Find where the given text appears and provide that cell's center as [X, Y] coordinate. 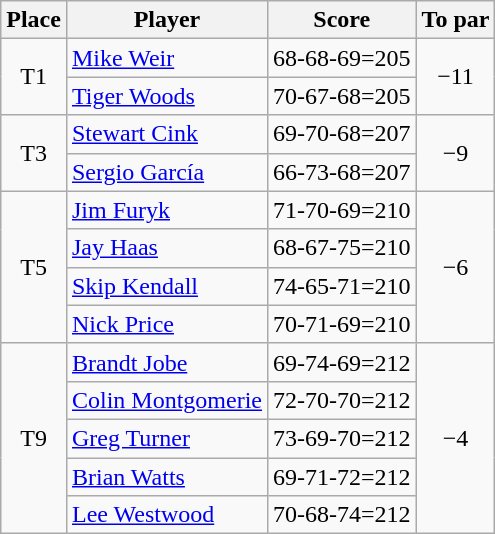
Place [34, 20]
69-70-68=207 [342, 134]
Score [342, 20]
Jay Haas [166, 248]
Lee Westwood [166, 515]
69-74-69=212 [342, 362]
Jim Furyk [166, 210]
To par [456, 20]
Brandt Jobe [166, 362]
73-69-70=212 [342, 438]
70-71-69=210 [342, 324]
68-68-69=205 [342, 58]
T1 [34, 77]
T9 [34, 438]
Brian Watts [166, 477]
−11 [456, 77]
69-71-72=212 [342, 477]
Skip Kendall [166, 286]
70-68-74=212 [342, 515]
72-70-70=212 [342, 400]
Player [166, 20]
Stewart Cink [166, 134]
68-67-75=210 [342, 248]
74-65-71=210 [342, 286]
−4 [456, 438]
Tiger Woods [166, 96]
Mike Weir [166, 58]
Nick Price [166, 324]
Colin Montgomerie [166, 400]
−6 [456, 267]
T5 [34, 267]
T3 [34, 153]
Sergio García [166, 172]
−9 [456, 153]
71-70-69=210 [342, 210]
70-67-68=205 [342, 96]
66-73-68=207 [342, 172]
Greg Turner [166, 438]
